Return the (x, y) coordinate for the center point of the cell that contains the specified text.  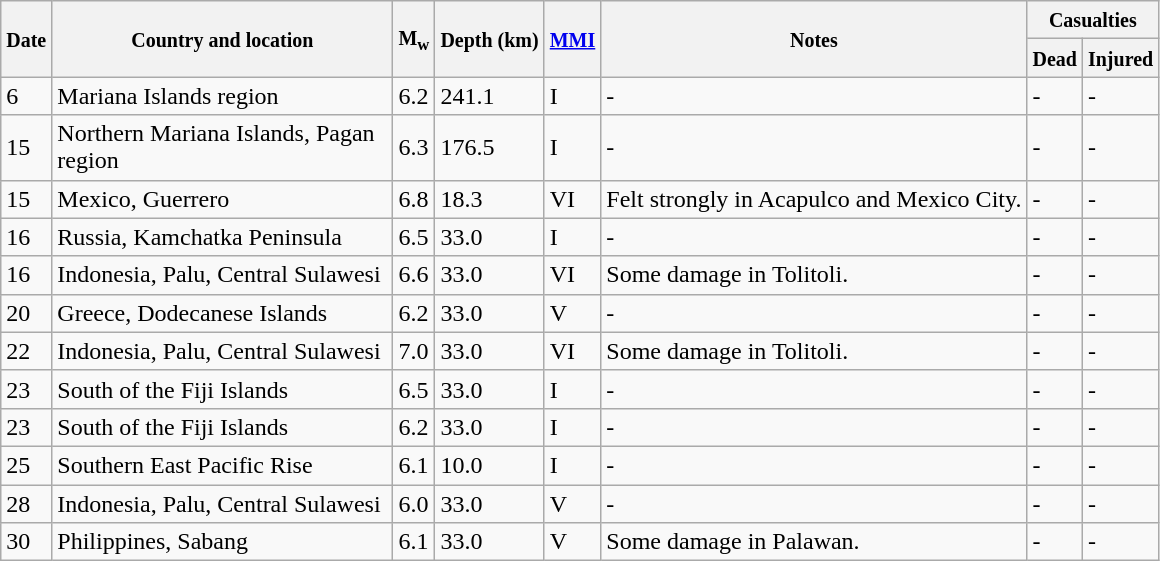
7.0 (414, 351)
Depth (km) (490, 39)
20 (26, 313)
Greece, Dodecanese Islands (222, 313)
Date (26, 39)
Notes (814, 39)
6 (26, 96)
10.0 (490, 465)
Casualties (1093, 20)
Philippines, Sabang (222, 542)
22 (26, 351)
6.3 (414, 148)
Mariana Islands region (222, 96)
Northern Mariana Islands, Pagan region (222, 148)
30 (26, 542)
Russia, Kamchatka Peninsula (222, 237)
MMI (572, 39)
25 (26, 465)
Injured (1120, 58)
Mexico, Guerrero (222, 199)
Mw (414, 39)
6.0 (414, 503)
Some damage in Palawan. (814, 542)
6.6 (414, 275)
Country and location (222, 39)
241.1 (490, 96)
18.3 (490, 199)
Southern East Pacific Rise (222, 465)
Felt strongly in Acapulco and Mexico City. (814, 199)
28 (26, 503)
Dead (1055, 58)
6.8 (414, 199)
176.5 (490, 148)
